Capture the cell that displays the provided text and extract its (x, y) central coordinate. 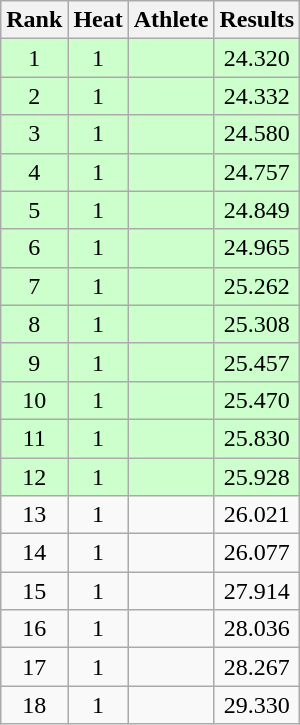
25.928 (257, 477)
16 (34, 629)
25.308 (257, 324)
5 (34, 210)
28.267 (257, 667)
9 (34, 362)
2 (34, 96)
27.914 (257, 591)
17 (34, 667)
11 (34, 438)
18 (34, 705)
25.470 (257, 400)
24.320 (257, 58)
Rank (34, 20)
Athlete (171, 20)
25.830 (257, 438)
Results (257, 20)
12 (34, 477)
14 (34, 553)
24.332 (257, 96)
10 (34, 400)
24.849 (257, 210)
8 (34, 324)
28.036 (257, 629)
24.580 (257, 134)
7 (34, 286)
15 (34, 591)
24.965 (257, 248)
4 (34, 172)
3 (34, 134)
26.077 (257, 553)
26.021 (257, 515)
Heat (98, 20)
6 (34, 248)
24.757 (257, 172)
25.457 (257, 362)
29.330 (257, 705)
13 (34, 515)
25.262 (257, 286)
